Pinpoint the cell where the given text exists, returning its (x, y) midpoint coordinate. 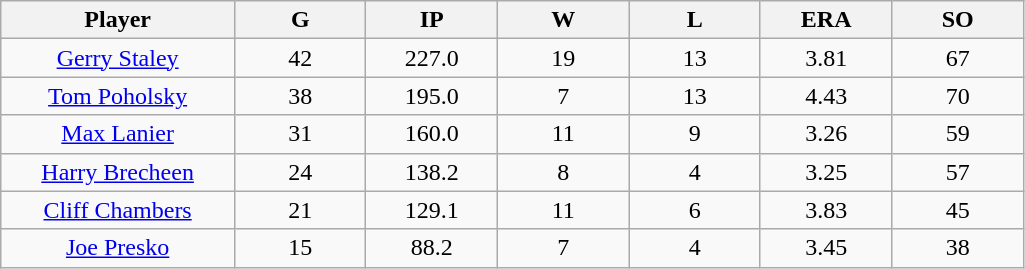
L (694, 20)
227.0 (432, 58)
160.0 (432, 134)
3.25 (826, 172)
6 (694, 210)
SO (958, 20)
Player (118, 20)
70 (958, 96)
3.83 (826, 210)
G (300, 20)
88.2 (432, 248)
8 (562, 172)
138.2 (432, 172)
19 (562, 58)
Harry Brecheen (118, 172)
Cliff Chambers (118, 210)
4.43 (826, 96)
IP (432, 20)
3.26 (826, 134)
Joe Presko (118, 248)
67 (958, 58)
21 (300, 210)
31 (300, 134)
129.1 (432, 210)
24 (300, 172)
45 (958, 210)
195.0 (432, 96)
42 (300, 58)
Gerry Staley (118, 58)
Tom Poholsky (118, 96)
ERA (826, 20)
9 (694, 134)
W (562, 20)
59 (958, 134)
57 (958, 172)
3.81 (826, 58)
15 (300, 248)
Max Lanier (118, 134)
3.45 (826, 248)
